Locate the cell with the specified text and output its [x, y] center coordinate. 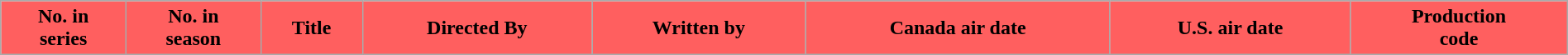
Directed By [477, 28]
U.S. air date [1230, 28]
Canada air date [958, 28]
Production code [1459, 28]
Written by [699, 28]
No. inseason [194, 28]
Title [311, 28]
No. inseries [64, 28]
